Capture the cell that displays the provided text and extract its (X, Y) central coordinate. 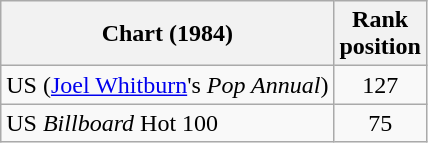
US Billboard Hot 100 (168, 123)
US (Joel Whitburn's Pop Annual) (168, 85)
Chart (1984) (168, 34)
127 (380, 85)
75 (380, 123)
Rankposition (380, 34)
